Locate the cell with the specified text and output its (X, Y) center coordinate. 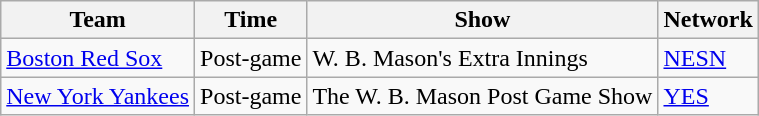
YES (708, 96)
Boston Red Sox (98, 58)
W. B. Mason's Extra Innings (482, 58)
Team (98, 20)
NESN (708, 58)
Show (482, 20)
New York Yankees (98, 96)
Network (708, 20)
The W. B. Mason Post Game Show (482, 96)
Time (251, 20)
